From the cell containing the given text, extract its center point as [x, y] coordinate. 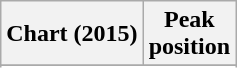
Chart (2015) [72, 34]
Peakposition [189, 34]
